Return [x, y] of the center of cell containing provided text 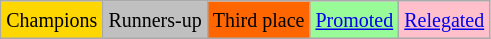
Promoted [354, 20]
Third place [258, 20]
Relegated [444, 20]
Champions [52, 20]
Runners-up [155, 20]
